Pinpoint the cell where the given text exists, returning its [x, y] midpoint coordinate. 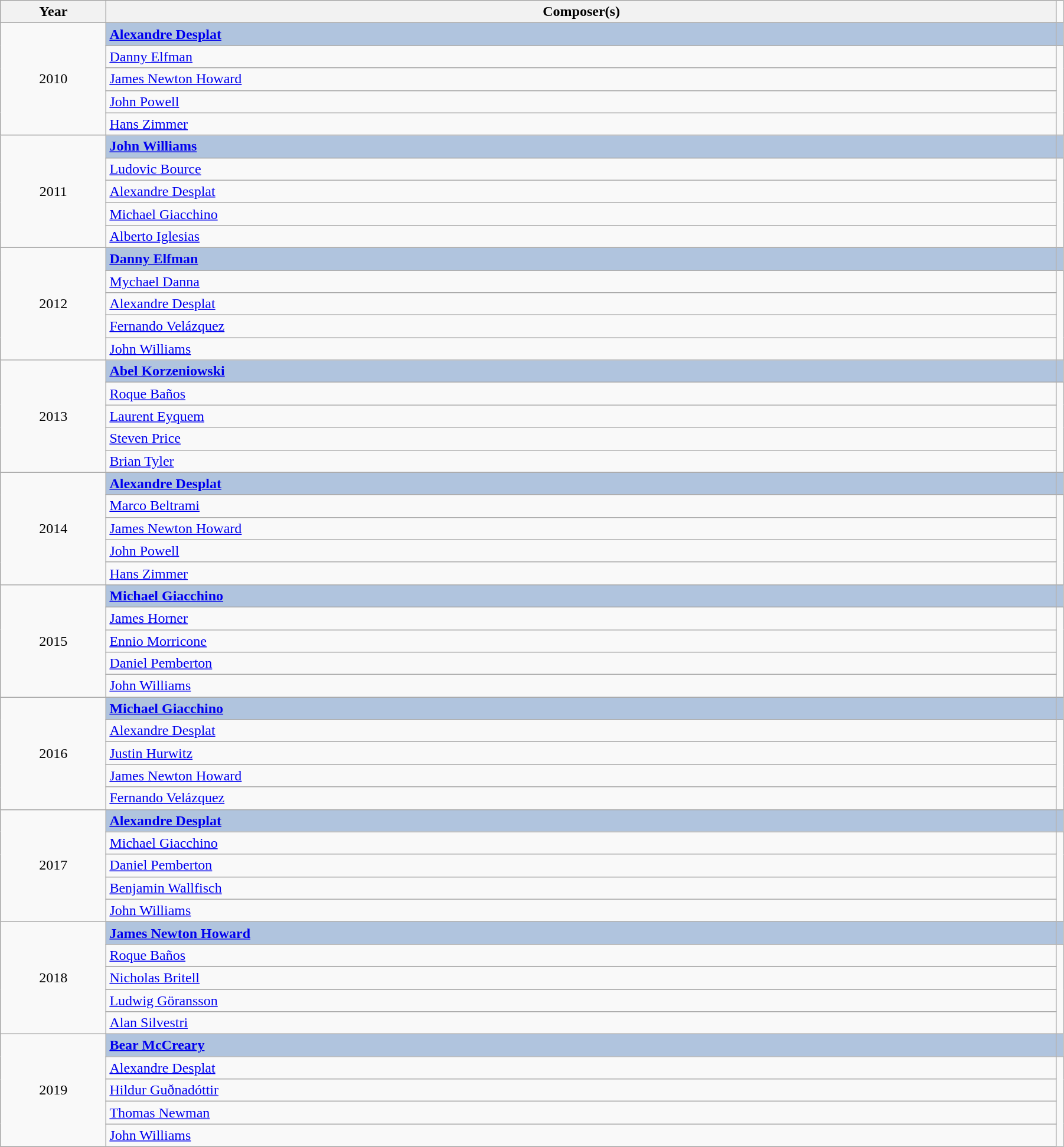
Steven Price [582, 439]
Thomas Newman [582, 1113]
2019 [53, 1090]
Ludwig Göransson [582, 1001]
Nicholas Britell [582, 978]
Composer(s) [582, 12]
Mychael Danna [582, 282]
Hildur Guðnadóttir [582, 1090]
Bear McCreary [582, 1045]
Laurent Eyquem [582, 416]
Ludovic Bource [582, 169]
2010 [53, 79]
2017 [53, 865]
Marco Beltrami [582, 506]
2015 [53, 641]
2014 [53, 528]
Alan Silvestri [582, 1023]
Ennio Morricone [582, 641]
James Horner [582, 618]
Justin Hurwitz [582, 753]
2013 [53, 416]
Year [53, 12]
2018 [53, 978]
2016 [53, 753]
2011 [53, 191]
Brian Tyler [582, 461]
2012 [53, 303]
Abel Korzeniowski [582, 371]
Alberto Iglesias [582, 236]
Benjamin Wallfisch [582, 888]
